Locate the cell with the specified text and output its [x, y] center coordinate. 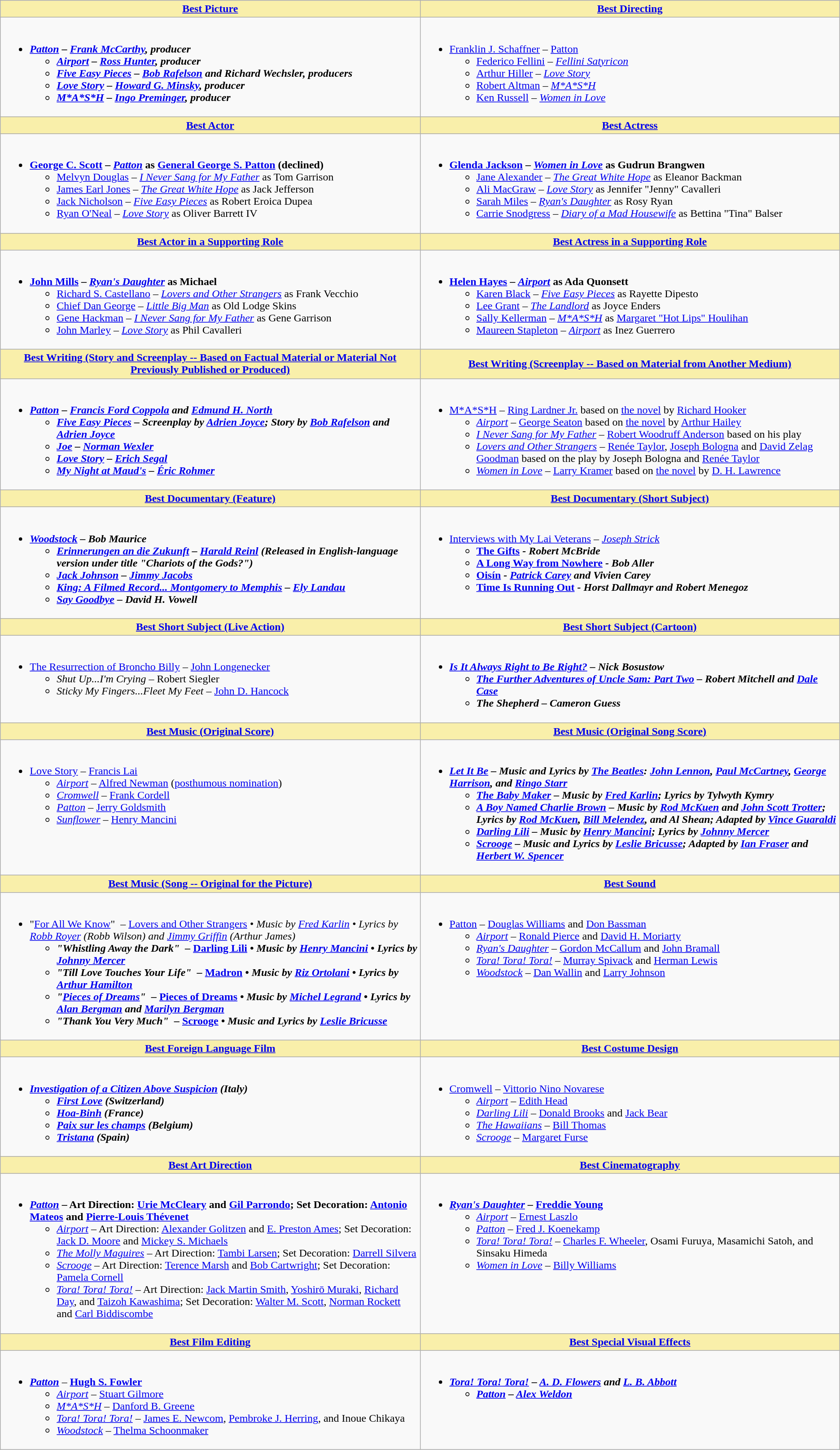
The Resurrection of Broncho Billy – John LongeneckerShut Up...I'm Crying – Robert SieglerSticky My Fingers...Fleet My Feet – John D. Hancock [210, 679]
Tora! Tora! Tora! – A. D. Flowers and L. B. AbbottPatton – Alex Weldon [630, 1400]
Love Story – Francis LaiAirport – Alfred Newman (posthumous nomination)Cromwell – Frank CordellPatton – Jerry GoldsmithSunflower – Henry Mancini [210, 808]
Best Short Subject (Cartoon) [630, 627]
Best Cinematography [630, 1165]
Best Directing [630, 9]
Best Short Subject (Live Action) [210, 627]
Best Music (Original Song Score) [630, 731]
Best Special Visual Effects [630, 1342]
Best Art Direction [210, 1165]
Best Actress in a Supporting Role [630, 242]
Best Sound [630, 884]
Investigation of a Citizen Above Suspicion (Italy)First Love (Switzerland)Hoa-Binh (France)Paix sur les champs (Belgium)Tristana (Spain) [210, 1107]
Best Foreign Language Film [210, 1049]
Best Actor [210, 125]
Best Actor in a Supporting Role [210, 242]
Best Film Editing [210, 1342]
Best Costume Design [630, 1049]
Best Writing (Story and Screenplay -- Based on Factual Material or Material Not Previously Published or Produced) [210, 364]
Franklin J. Schaffner – PattonFederico Fellini – Fellini SatyriconArthur Hiller – Love StoryRobert Altman – M*A*S*HKen Russell – Women in Love [630, 67]
Best Picture [210, 9]
Best Music (Song -- Original for the Picture) [210, 884]
Best Actress [630, 125]
Best Documentary (Feature) [210, 498]
Best Music (Original Score) [210, 731]
Cromwell – Vittorio Nino NovareseAirport – Edith HeadDarling Lili – Donald Brooks and Jack BearThe Hawaiians – Bill ThomasScrooge – Margaret Furse [630, 1107]
Best Documentary (Short Subject) [630, 498]
Best Writing (Screenplay -- Based on Material from Another Medium) [630, 364]
